Detect which cell encompasses the target text, then output its [X, Y] center coordinate. 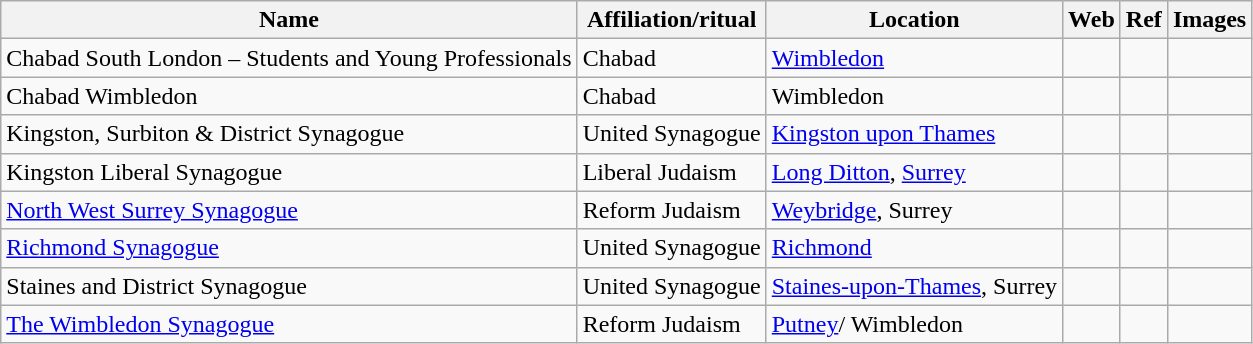
Ref [1144, 20]
Kingston, Surbiton & District Synagogue [289, 134]
Staines and District Synagogue [289, 286]
Affiliation/ritual [672, 20]
Weybridge, Surrey [914, 210]
North West Surrey Synagogue [289, 210]
Location [914, 20]
Staines-upon-Thames, Surrey [914, 286]
Name [289, 20]
Richmond [914, 248]
Kingston upon Thames [914, 134]
Richmond Synagogue [289, 248]
Liberal Judaism [672, 172]
Long Ditton, Surrey [914, 172]
Chabad South London – Students and Young Professionals [289, 58]
Putney/ Wimbledon [914, 324]
Kingston Liberal Synagogue [289, 172]
Chabad Wimbledon [289, 96]
Images [1209, 20]
Web [1092, 20]
The Wimbledon Synagogue [289, 324]
